Provide the (X, Y) coordinate of the cell's center where the given text is located.  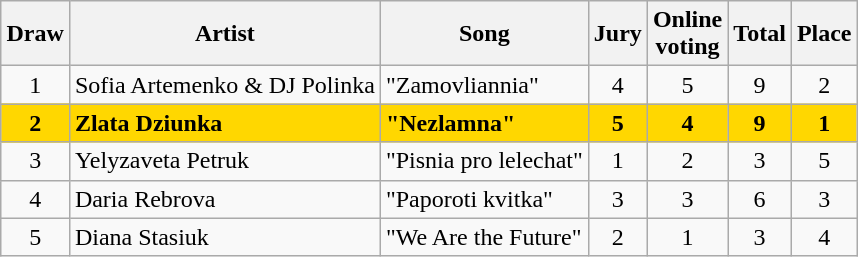
6 (760, 199)
"Zamovliannia" (484, 85)
"Nezlamna" (484, 123)
Artist (224, 34)
Place (824, 34)
Draw (35, 34)
"Paporoti kvitka" (484, 199)
Zlata Dziunka (224, 123)
Song (484, 34)
Jury (618, 34)
Diana Stasiuk (224, 237)
Daria Rebrova (224, 199)
Sofia Artemenko & DJ Polinka (224, 85)
Onlinevoting (687, 34)
Yelyzaveta Petruk (224, 161)
"We Are the Future" (484, 237)
Total (760, 34)
"Pisnia pro lelechat" (484, 161)
